Extract the [X, Y] coordinate from the center of the cell holding the provided text.  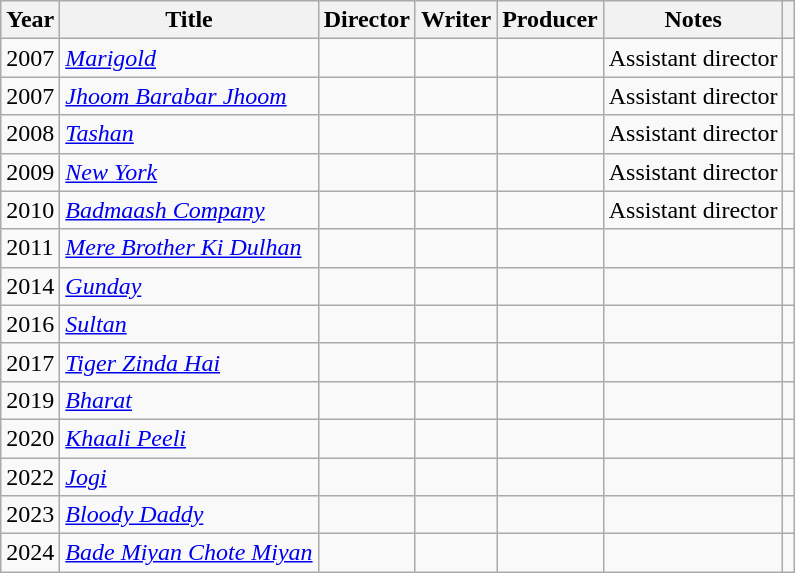
New York [189, 172]
2016 [30, 324]
2017 [30, 362]
2009 [30, 172]
Producer [550, 20]
Mere Brother Ki Dulhan [189, 248]
Badmaash Company [189, 210]
2020 [30, 438]
2010 [30, 210]
2008 [30, 134]
Sultan [189, 324]
2019 [30, 400]
Jhoom Barabar Jhoom [189, 96]
Bharat [189, 400]
Marigold [189, 58]
Bade Miyan Chote Miyan [189, 553]
2024 [30, 553]
Tashan [189, 134]
Bloody Daddy [189, 515]
Year [30, 20]
Khaali Peeli [189, 438]
Gunday [189, 286]
Tiger Zinda Hai [189, 362]
2022 [30, 477]
Title [189, 20]
Writer [456, 20]
Jogi [189, 477]
2014 [30, 286]
Notes [693, 20]
Director [366, 20]
2023 [30, 515]
2011 [30, 248]
